Identify which cell holds the provided text, then report its [X, Y] central coordinate. 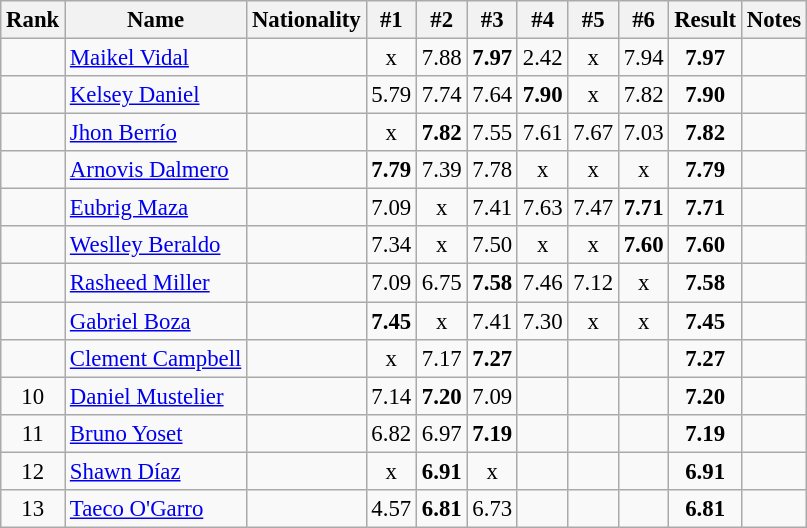
7.03 [643, 133]
13 [33, 509]
Maikel Vidal [156, 58]
7.78 [492, 170]
7.88 [442, 58]
Result [706, 20]
#5 [593, 20]
7.64 [492, 95]
Clement Campbell [156, 358]
#2 [442, 20]
7.30 [542, 321]
12 [33, 471]
7.12 [593, 283]
Arnovis Dalmero [156, 170]
Daniel Mustelier [156, 396]
5.79 [391, 95]
Nationality [306, 20]
#6 [643, 20]
6.97 [442, 433]
7.94 [643, 58]
7.55 [492, 133]
7.74 [442, 95]
Rasheed Miller [156, 283]
7.39 [442, 170]
Bruno Yoset [156, 433]
Shawn Díaz [156, 471]
6.73 [492, 509]
Taeco O'Garro [156, 509]
Notes [774, 20]
Eubrig Maza [156, 208]
7.47 [593, 208]
10 [33, 396]
7.17 [442, 358]
6.75 [442, 283]
7.50 [492, 245]
#4 [542, 20]
7.14 [391, 396]
7.34 [391, 245]
Jhon Berrío [156, 133]
4.57 [391, 509]
7.63 [542, 208]
2.42 [542, 58]
Name [156, 20]
7.67 [593, 133]
#3 [492, 20]
6.82 [391, 433]
7.61 [542, 133]
11 [33, 433]
#1 [391, 20]
Weslley Beraldo [156, 245]
7.46 [542, 283]
Rank [33, 20]
Kelsey Daniel [156, 95]
Gabriel Boza [156, 321]
